Output the [X, Y] coordinate of the center of the cell containing the given text.  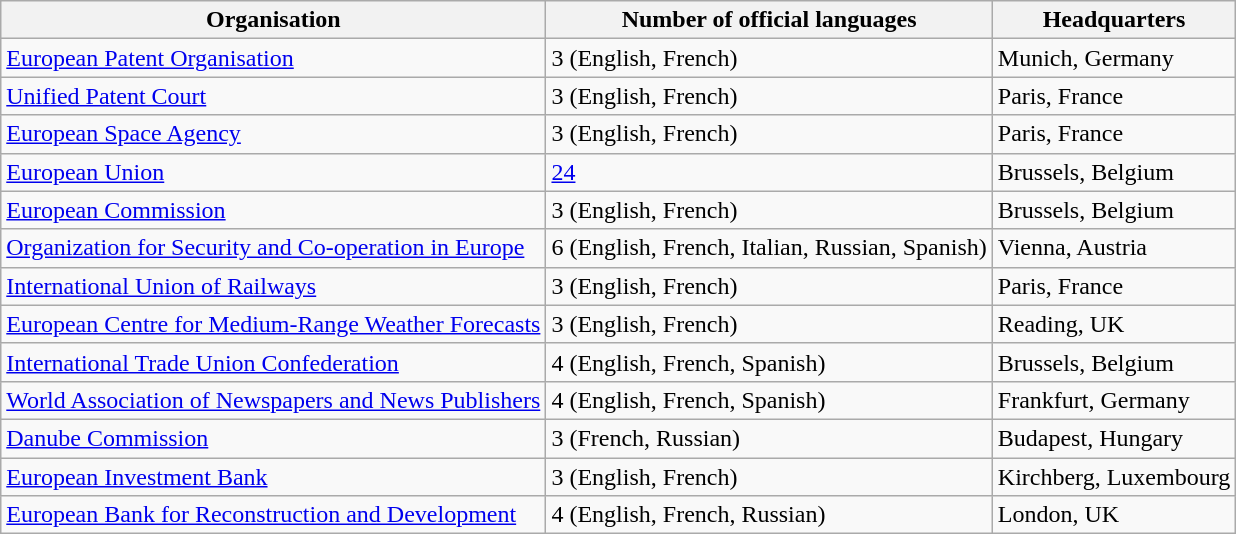
International Trade Union Confederation [274, 362]
European Commission [274, 210]
European Union [274, 172]
European Patent Organisation [274, 58]
Danube Commission [274, 438]
European Space Agency [274, 134]
Kirchberg, Luxembourg [1114, 477]
Munich, Germany [1114, 58]
Unified Patent Court [274, 96]
Organization for Security and Co-operation in Europe [274, 248]
Headquarters [1114, 20]
6 (English, French, Italian, Russian, Spanish) [769, 248]
European Centre for Medium-Range Weather Forecasts [274, 324]
3 (French, Russian) [769, 438]
Frankfurt, Germany [1114, 400]
World Association of Newspapers and News Publishers [274, 400]
4 (English, French, Russian) [769, 515]
Reading, UK [1114, 324]
London, UK [1114, 515]
24 [769, 172]
Budapest, Hungary [1114, 438]
Number of official languages [769, 20]
Organisation [274, 20]
European Investment Bank [274, 477]
Vienna, Austria [1114, 248]
International Union of Railways [274, 286]
European Bank for Reconstruction and Development [274, 515]
